Detect which cell encompasses the target text, then output its [X, Y] center coordinate. 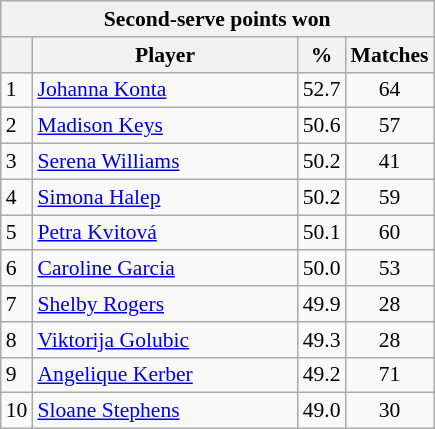
41 [389, 162]
2 [17, 126]
30 [389, 411]
57 [389, 126]
Simona Halep [164, 197]
10 [17, 411]
50.1 [322, 233]
50.6 [322, 126]
52.7 [322, 90]
7 [17, 304]
50.0 [322, 269]
49.0 [322, 411]
3 [17, 162]
Shelby Rogers [164, 304]
1 [17, 90]
Angelique Kerber [164, 375]
9 [17, 375]
5 [17, 233]
Caroline Garcia [164, 269]
53 [389, 269]
Madison Keys [164, 126]
64 [389, 90]
71 [389, 375]
Player [164, 55]
49.9 [322, 304]
Johanna Konta [164, 90]
Sloane Stephens [164, 411]
4 [17, 197]
49.2 [322, 375]
59 [389, 197]
8 [17, 340]
6 [17, 269]
60 [389, 233]
Viktorija Golubic [164, 340]
Matches [389, 55]
Petra Kvitová [164, 233]
49.3 [322, 340]
Serena Williams [164, 162]
Second-serve points won [218, 19]
% [322, 55]
